Pinpoint the cell where the given text exists, returning its (X, Y) midpoint coordinate. 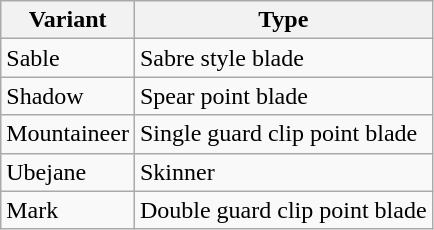
Sabre style blade (283, 58)
Type (283, 20)
Single guard clip point blade (283, 134)
Spear point blade (283, 96)
Variant (68, 20)
Shadow (68, 96)
Skinner (283, 172)
Mark (68, 210)
Mountaineer (68, 134)
Sable (68, 58)
Double guard clip point blade (283, 210)
Ubejane (68, 172)
